Return the (X, Y) coordinate for the center point of the cell that contains the specified text.  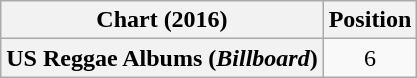
6 (370, 58)
Position (370, 20)
US Reggae Albums (Billboard) (162, 58)
Chart (2016) (162, 20)
